Extract the [X, Y] coordinate from the center of the cell holding the provided text.  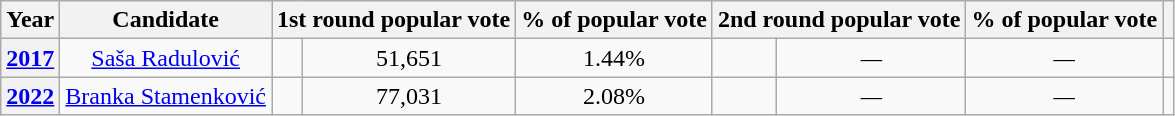
2017 [30, 58]
1.44% [614, 58]
Branka Stamenković [166, 96]
Saša Radulović [166, 58]
2.08% [614, 96]
Year [30, 20]
2nd round popular vote [839, 20]
1st round popular vote [394, 20]
Candidate [166, 20]
51,651 [409, 58]
2022 [30, 96]
77,031 [409, 96]
